Pinpoint the cell where the given text exists, returning its [X, Y] midpoint coordinate. 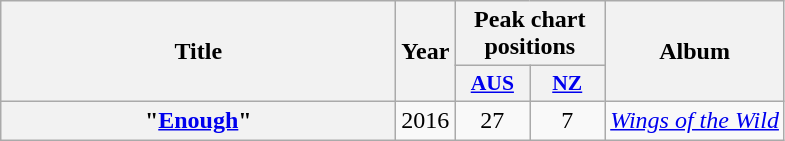
Year [426, 52]
Wings of the Wild [695, 120]
Peak chart positions [530, 34]
Album [695, 52]
2016 [426, 120]
"Enough" [198, 120]
Title [198, 52]
27 [492, 120]
7 [568, 120]
NZ [568, 84]
AUS [492, 84]
